Extract the (X, Y) coordinate from the center of the cell holding the provided text.  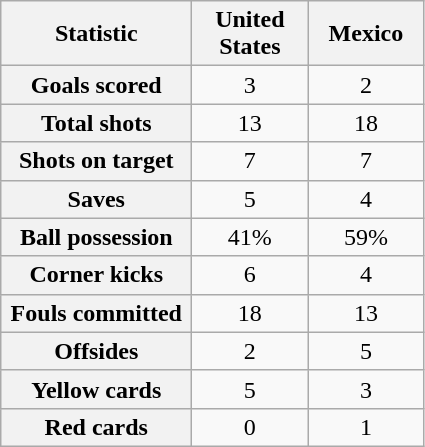
Yellow cards (96, 389)
Offsides (96, 351)
Saves (96, 199)
Ball possession (96, 237)
Fouls committed (96, 313)
59% (366, 237)
Red cards (96, 427)
1 (366, 427)
0 (250, 427)
Goals scored (96, 85)
United States (250, 34)
Shots on target (96, 161)
Statistic (96, 34)
Total shots (96, 123)
6 (250, 275)
41% (250, 237)
Mexico (366, 34)
Corner kicks (96, 275)
